Return the (x, y) coordinate for the center point of the cell that contains the specified text.  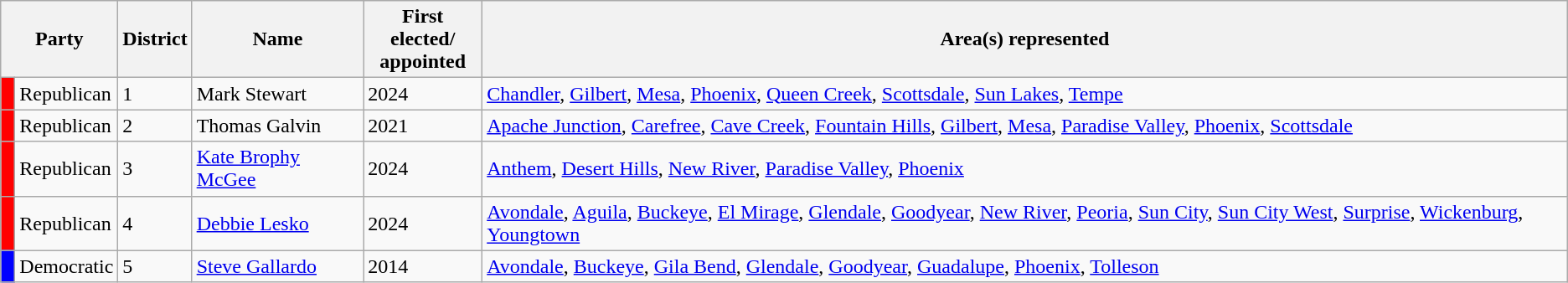
2 (155, 126)
4 (155, 223)
Steve Gallardo (278, 266)
2014 (423, 266)
Anthem, Desert Hills, New River, Paradise Valley, Phoenix (1025, 169)
Apache Junction, Carefree, Cave Creek, Fountain Hills, Gilbert, Mesa, Paradise Valley, Phoenix, Scottsdale (1025, 126)
Debbie Lesko (278, 223)
Avondale, Aguila, Buckeye, El Mirage, Glendale, Goodyear, New River, Peoria, Sun City, Sun City West, Surprise, Wickenburg, Youngtown (1025, 223)
Name (278, 39)
2021 (423, 126)
Mark Stewart (278, 94)
1 (155, 94)
Kate Brophy McGee (278, 169)
Party (59, 39)
District (155, 39)
Chandler, Gilbert, Mesa, Phoenix, Queen Creek, Scottsdale, Sun Lakes, Tempe (1025, 94)
Democratic (67, 266)
Thomas Galvin (278, 126)
Area(s) represented (1025, 39)
Avondale, Buckeye, Gila Bend, Glendale, Goodyear, Guadalupe, Phoenix, Tolleson (1025, 266)
First elected/appointed (423, 39)
5 (155, 266)
3 (155, 169)
